Output the [x, y] coordinate of the center of the cell containing the given text.  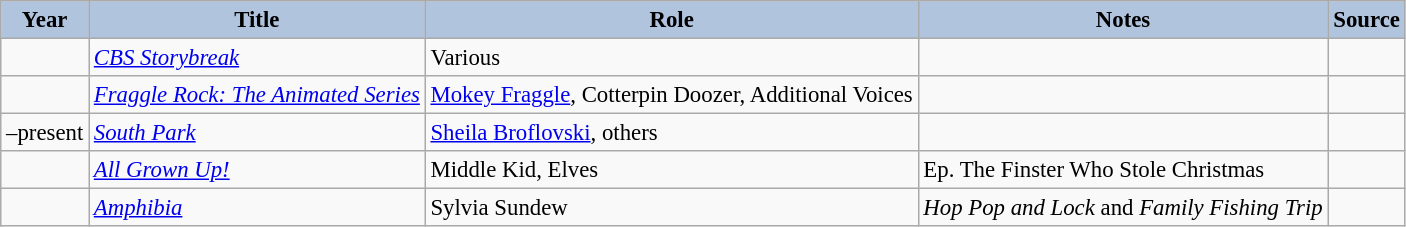
Role [672, 20]
Ep. The Finster Who Stole Christmas [1123, 170]
Year [45, 20]
Sylvia Sundew [672, 208]
Hop Pop and Lock and Family Fishing Trip [1123, 208]
Various [672, 58]
Mokey Fraggle, Cotterpin Doozer, Additional Voices [672, 95]
Amphibia [258, 208]
Sheila Broflovski, others [672, 133]
CBS Storybreak [258, 58]
–present [45, 133]
Title [258, 20]
All Grown Up! [258, 170]
Middle Kid, Elves [672, 170]
Source [1366, 20]
South Park [258, 133]
Notes [1123, 20]
Fraggle Rock: The Animated Series [258, 95]
